Return the [x, y] coordinate for the center point of the cell that contains the specified text.  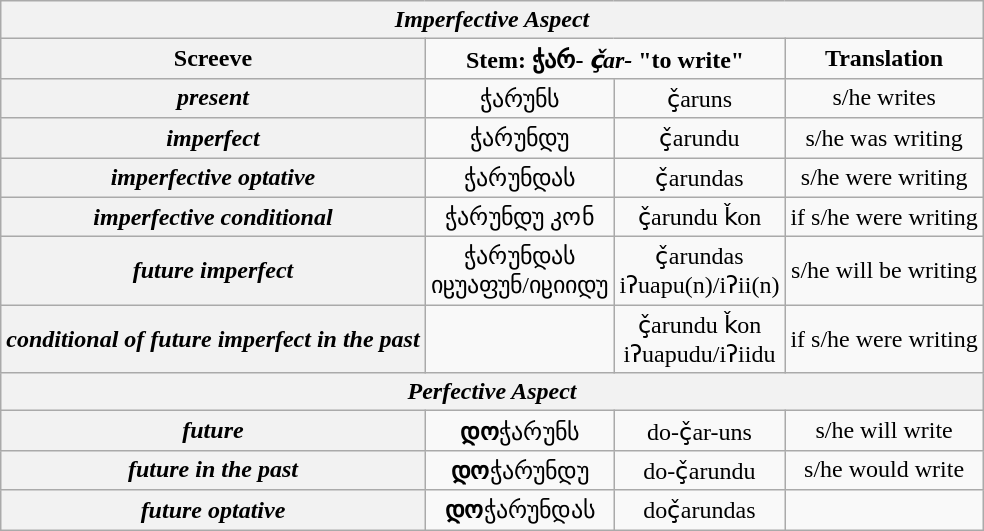
present [213, 98]
ç̌aruns [700, 98]
imperfect [213, 138]
Imperfective Aspect [492, 20]
Translation [884, 59]
do-ç̌arundu [700, 470]
s/he were writing [884, 178]
imperfective conditional [213, 217]
დოჭარუნს [520, 431]
future [213, 431]
დოჭარუნდუ [520, 470]
future imperfect [213, 271]
ç̌arundasiʔuapu(n)/iʔii(n) [700, 271]
imperfective optative [213, 178]
s/he writes [884, 98]
დოჭარუნდას [520, 510]
ç̌arundu ǩon [700, 217]
Perfective Aspect [492, 392]
doç̌arundas [700, 510]
ჭარუნდუ კონ [520, 217]
s/he will write [884, 431]
future optative [213, 510]
do-ç̌ar-uns [700, 431]
ç̌arundu [700, 138]
ჭარუნდუ [520, 138]
s/he was writing [884, 138]
ჭარუნდასიჸუაფუნ/იჸიიდუ [520, 271]
Screeve [213, 59]
future in the past [213, 470]
ç̌arundas [700, 178]
ç̌arundu ǩoniʔuapudu/iʔiidu [700, 339]
ჭარუნდას [520, 178]
conditional of future imperfect in the past [213, 339]
ჭარუნს [520, 98]
s/he will be writing [884, 271]
s/he would write [884, 470]
Stem: ჭარ- ç̌ar- "to write" [605, 59]
